Find where the given text appears and provide that cell's center as [X, Y] coordinate. 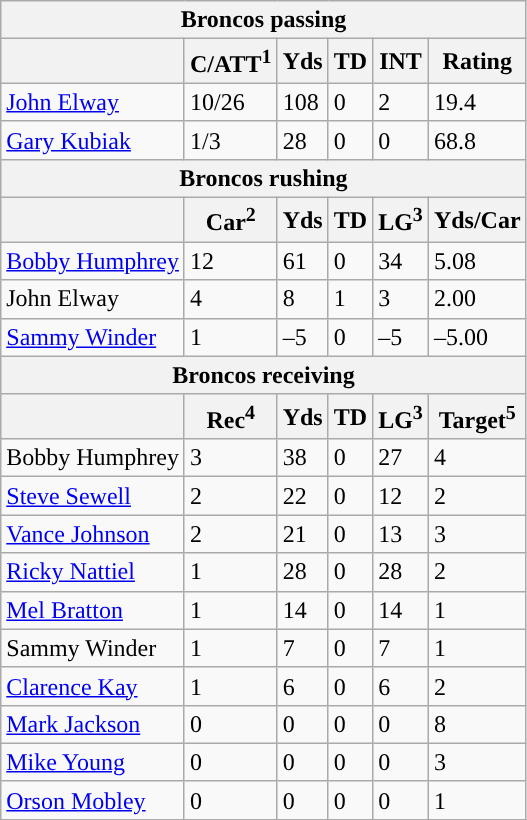
Rating [477, 62]
38 [302, 458]
Broncos passing [264, 20]
Vance Johnson [93, 534]
108 [302, 102]
34 [401, 261]
Orson Mobley [93, 800]
Target5 [477, 416]
2.00 [477, 299]
Mike Young [93, 762]
Clarence Kay [93, 686]
Mel Bratton [93, 610]
22 [302, 496]
Mark Jackson [93, 724]
Broncos receiving [264, 375]
10/26 [230, 102]
Steve Sewell [93, 496]
68.8 [477, 140]
61 [302, 261]
Ricky Nattiel [93, 572]
21 [302, 534]
1/3 [230, 140]
INT [401, 62]
–5.00 [477, 337]
Car2 [230, 220]
27 [401, 458]
Broncos rushing [264, 178]
19.4 [477, 102]
Rec4 [230, 416]
C/ATT1 [230, 62]
Yds/Car [477, 220]
5.08 [477, 261]
Gary Kubiak [93, 140]
13 [401, 534]
